Determine the [X, Y] coordinate at the center of the cell enclosing the given text.  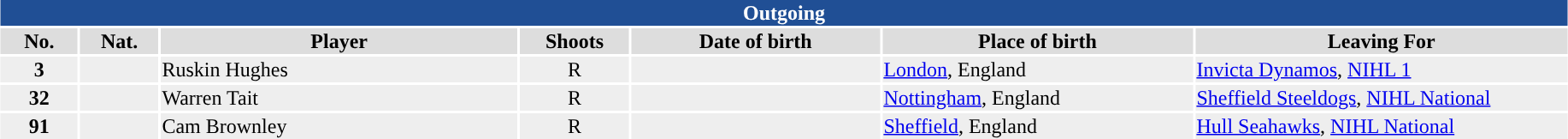
91 [39, 126]
3 [39, 69]
Ruskin Hughes [339, 69]
Sheffield, England [1038, 126]
Hull Seahawks, NIHL National [1382, 126]
Leaving For [1382, 41]
Player [339, 41]
Date of birth [755, 41]
Warren Tait [339, 98]
32 [39, 98]
London, England [1038, 69]
Place of birth [1038, 41]
Sheffield Steeldogs, NIHL National [1382, 98]
No. [39, 41]
Shoots [575, 41]
Nottingham, England [1038, 98]
Cam Brownley [339, 126]
Nat. [120, 41]
Outgoing [783, 13]
Invicta Dynamos, NIHL 1 [1382, 69]
